Find where the given text appears and provide that cell's center as [X, Y] coordinate. 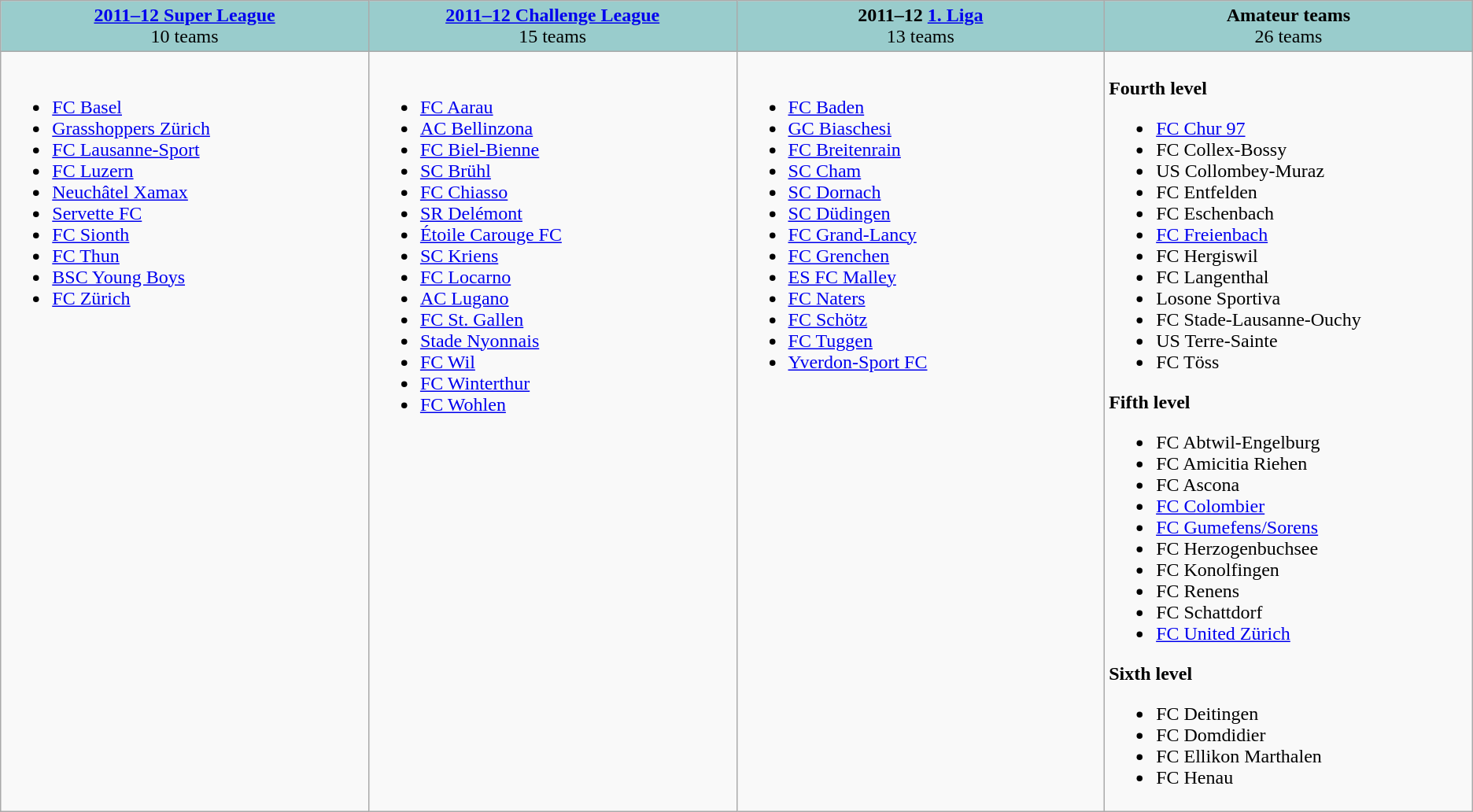
2011–12 Super League10 teams [185, 27]
Amateur teams26 teams [1289, 27]
2011–12 Challenge League15 teams [552, 27]
FC BadenGC BiaschesiFC BreitenrainSC ChamSC DornachSC DüdingenFC Grand-LancyFC GrenchenES FC MalleyFC NatersFC SchötzFC TuggenYverdon-Sport FC [921, 431]
2011–12 1. Liga13 teams [921, 27]
FC BaselGrasshoppers ZürichFC Lausanne-SportFC LuzernNeuchâtel XamaxServette FCFC SionthFC ThunBSC Young BoysFC Zürich [185, 431]
